Capture the cell that displays the provided text and extract its [X, Y] central coordinate. 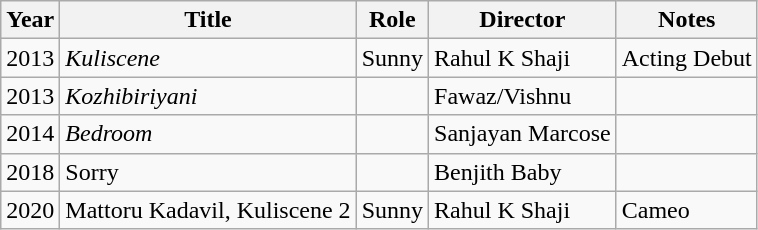
Role [392, 20]
Acting Debut [686, 58]
Year [30, 20]
Mattoru Kadavil, Kuliscene 2 [208, 210]
2014 [30, 134]
Sorry [208, 172]
Benjith Baby [523, 172]
Kuliscene [208, 58]
Notes [686, 20]
Fawaz/Vishnu [523, 96]
Cameo [686, 210]
Kozhibiriyani [208, 96]
2018 [30, 172]
Title [208, 20]
2020 [30, 210]
Bedroom [208, 134]
Director [523, 20]
Sanjayan Marcose [523, 134]
